From the cell containing the given text, extract its center point as [x, y] coordinate. 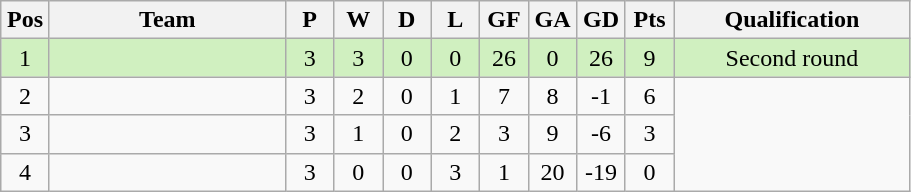
Second round [792, 58]
Qualification [792, 20]
L [456, 20]
GD [602, 20]
D [406, 20]
-6 [602, 134]
Pts [650, 20]
-19 [602, 172]
Pos [26, 20]
8 [552, 96]
W [358, 20]
P [310, 20]
4 [26, 172]
GF [504, 20]
6 [650, 96]
GA [552, 20]
20 [552, 172]
-1 [602, 96]
Team [167, 20]
7 [504, 96]
